Locate the cell with the specified text and output its (X, Y) center coordinate. 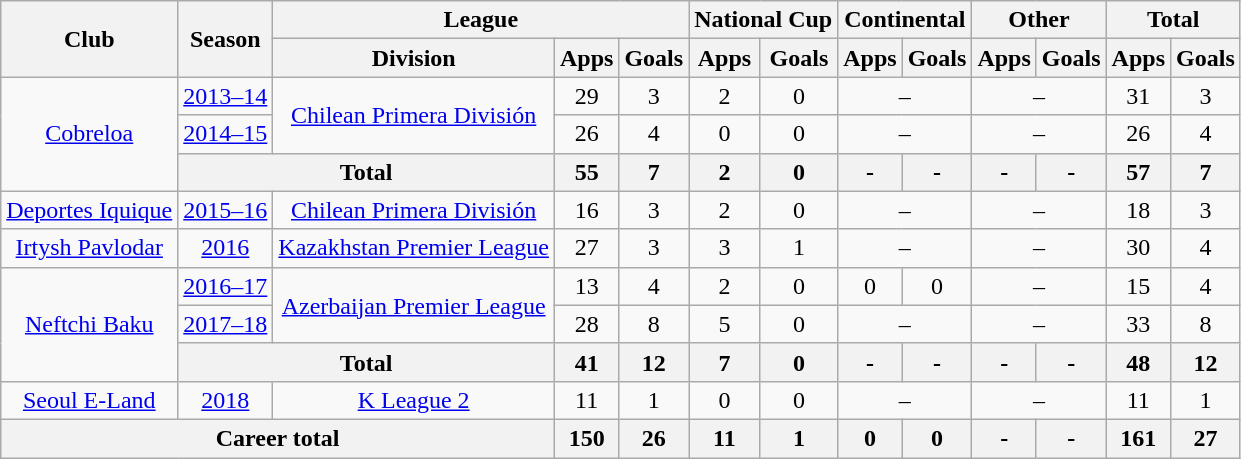
28 (586, 324)
2016–17 (226, 286)
57 (1138, 172)
161 (1138, 438)
48 (1138, 362)
5 (725, 324)
Cobreloa (90, 134)
Division (414, 58)
K League 2 (414, 400)
Azerbaijan Premier League (414, 305)
2015–16 (226, 210)
55 (586, 172)
Season (226, 39)
150 (586, 438)
Neftchi Baku (90, 324)
Career total (278, 438)
16 (586, 210)
33 (1138, 324)
2014–15 (226, 134)
2017–18 (226, 324)
Continental (905, 20)
Deportes Iquique (90, 210)
2013–14 (226, 96)
18 (1138, 210)
National Cup (764, 20)
41 (586, 362)
15 (1138, 286)
31 (1138, 96)
Club (90, 39)
Other (1039, 20)
Irtysh Pavlodar (90, 248)
2018 (226, 400)
League (481, 20)
13 (586, 286)
30 (1138, 248)
29 (586, 96)
2016 (226, 248)
Kazakhstan Premier League (414, 248)
Seoul E-Land (90, 400)
